Scan for the cell matching the given text and deliver its [X, Y] coordinate at center. 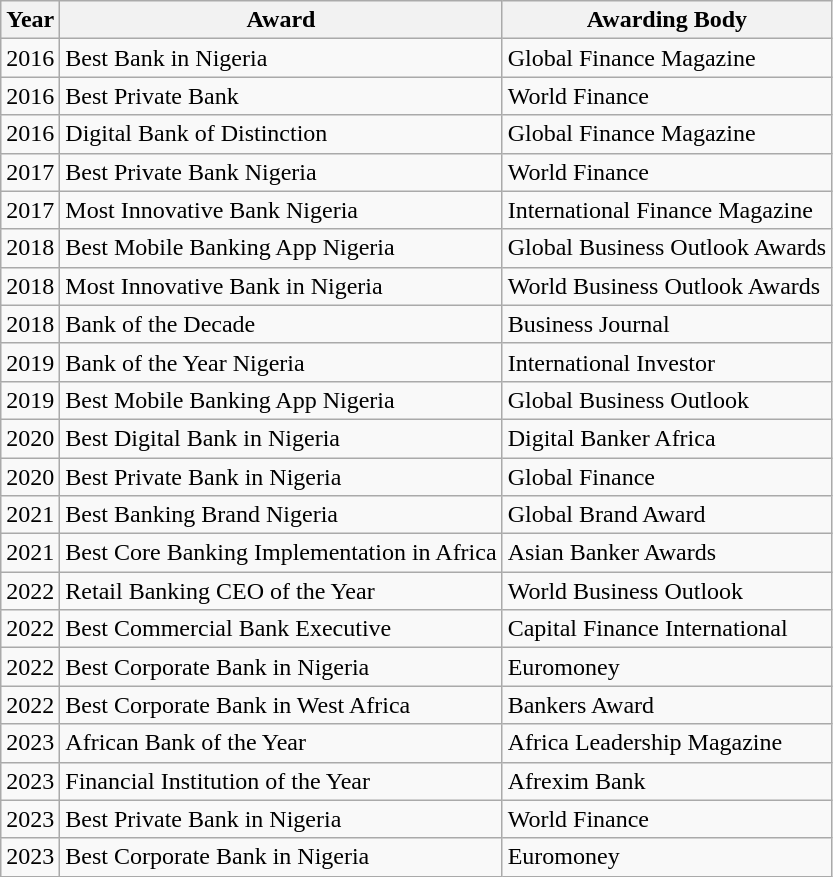
Awarding Body [667, 20]
Digital Bank of Distinction [281, 134]
Best Digital Bank in Nigeria [281, 438]
International Finance Magazine [667, 210]
Bank of the Year Nigeria [281, 362]
Afrexim Bank [667, 781]
World Business Outlook Awards [667, 286]
Digital Banker Africa [667, 438]
Best Bank in Nigeria [281, 58]
Global Business Outlook [667, 400]
International Investor [667, 362]
Best Core Banking Implementation in Africa [281, 553]
World Business Outlook [667, 591]
Retail Banking CEO of the Year [281, 591]
Best Corporate Bank in West Africa [281, 705]
Capital Finance International [667, 629]
Best Private Bank Nigeria [281, 172]
African Bank of the Year [281, 743]
Global Finance [667, 477]
Best Banking Brand Nigeria [281, 515]
Award [281, 20]
Global Brand Award [667, 515]
Business Journal [667, 324]
Financial Institution of the Year [281, 781]
Bank of the Decade [281, 324]
Africa Leadership Magazine [667, 743]
Bankers Award [667, 705]
Best Commercial Bank Executive [281, 629]
Most Innovative Bank Nigeria [281, 210]
Asian Banker Awards [667, 553]
Global Business Outlook Awards [667, 248]
Best Private Bank [281, 96]
Most Innovative Bank in Nigeria [281, 286]
Year [30, 20]
